Extract the [x, y] coordinate from the center of the cell holding the provided text.  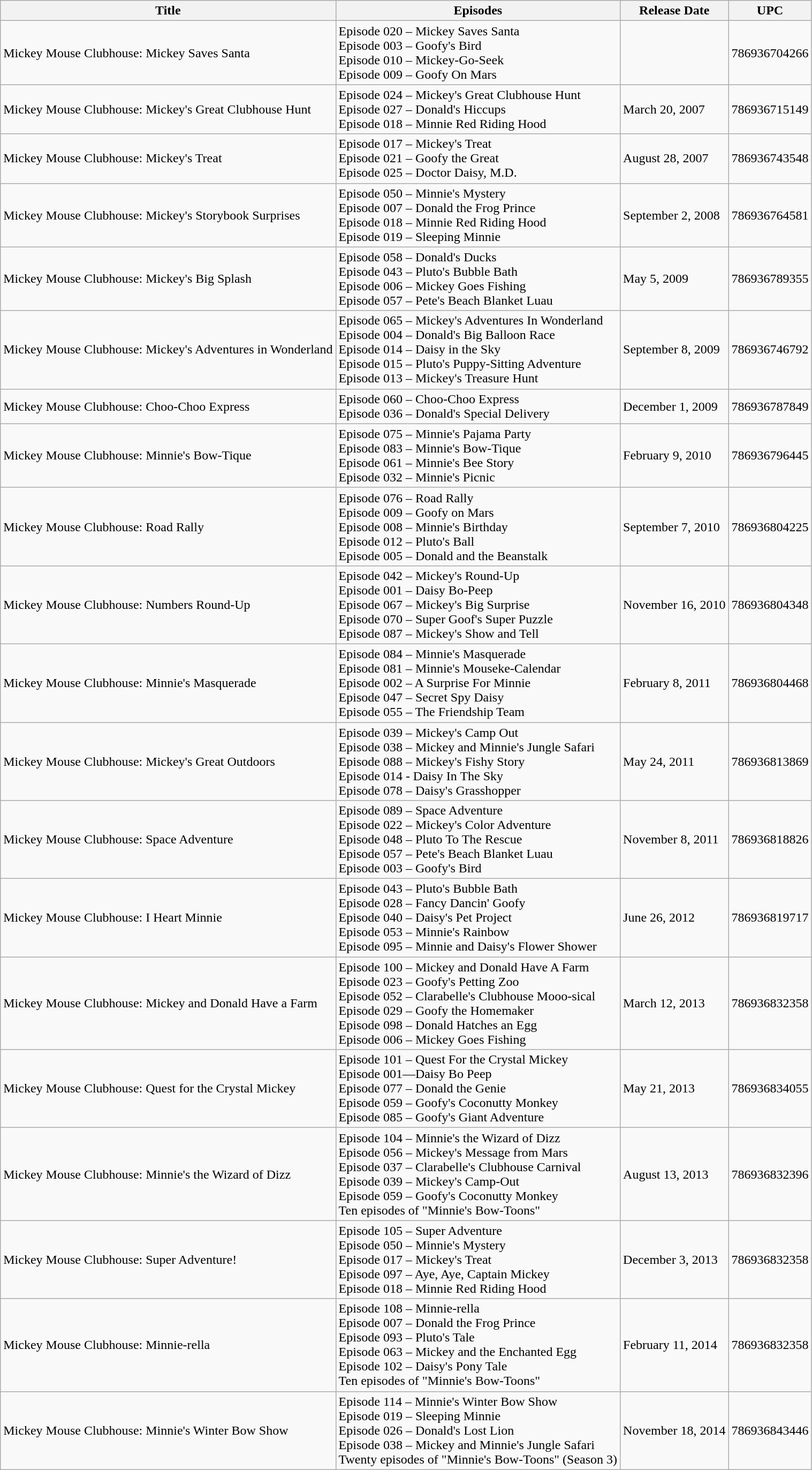
786936746792 [770, 350]
Episode 050 – Minnie's Mystery Episode 007 – Donald the Frog PrinceEpisode 018 – Minnie Red Riding HoodEpisode 019 – Sleeping Minnie [478, 215]
786936704266 [770, 52]
786936789355 [770, 278]
786936715149 [770, 109]
786936819717 [770, 918]
Mickey Mouse Clubhouse: Choo-Choo Express [168, 406]
Mickey Mouse Clubhouse: Mickey's Big Splash [168, 278]
Release Date [674, 11]
Episode 017 – Mickey's TreatEpisode 021 – Goofy the GreatEpisode 025 – Doctor Daisy, M.D. [478, 159]
May 21, 2013 [674, 1089]
November 8, 2011 [674, 840]
February 8, 2011 [674, 683]
786936804348 [770, 605]
February 11, 2014 [674, 1345]
786936834055 [770, 1089]
Mickey Mouse Clubhouse: Super Adventure! [168, 1260]
November 18, 2014 [674, 1430]
Episode 075 – Minnie's Pajama Party Episode 083 – Minnie's Bow-TiqueEpisode 061 – Minnie's Bee StoryEpisode 032 – Minnie's Picnic [478, 455]
November 16, 2010 [674, 605]
Mickey Mouse Clubhouse: Minnie's the Wizard of Dizz [168, 1174]
Mickey Mouse Clubhouse: Mickey Saves Santa [168, 52]
Episode 058 – Donald's DucksEpisode 043 – Pluto's Bubble BathEpisode 006 – Mickey Goes Fishing Episode 057 – Pete's Beach Blanket Luau [478, 278]
March 20, 2007 [674, 109]
Mickey Mouse Clubhouse: Mickey's Treat [168, 159]
September 7, 2010 [674, 526]
UPC [770, 11]
Mickey Mouse Clubhouse: Mickey's Great Outdoors [168, 761]
Mickey Mouse Clubhouse: I Heart Minnie [168, 918]
Mickey Mouse Clubhouse: Mickey's Great Clubhouse Hunt [168, 109]
September 8, 2009 [674, 350]
786936804468 [770, 683]
Episodes [478, 11]
June 26, 2012 [674, 918]
Episode 060 – Choo-Choo ExpressEpisode 036 – Donald's Special Delivery [478, 406]
May 5, 2009 [674, 278]
August 28, 2007 [674, 159]
786936813869 [770, 761]
786936743548 [770, 159]
Mickey Mouse Clubhouse: Road Rally [168, 526]
Mickey Mouse Clubhouse: Minnie's Bow-Tique [168, 455]
Mickey Mouse Clubhouse: Mickey and Donald Have a Farm [168, 1004]
Mickey Mouse Clubhouse: Space Adventure [168, 840]
786936843446 [770, 1430]
786936796445 [770, 455]
March 12, 2013 [674, 1004]
786936804225 [770, 526]
Mickey Mouse Clubhouse: Mickey's Storybook Surprises [168, 215]
Title [168, 11]
December 1, 2009 [674, 406]
Mickey Mouse Clubhouse: Minnie's Masquerade [168, 683]
February 9, 2010 [674, 455]
Mickey Mouse Clubhouse: Minnie's Winter Bow Show [168, 1430]
May 24, 2011 [674, 761]
Episode 020 – Mickey Saves SantaEpisode 003 – Goofy's BirdEpisode 010 – Mickey-Go-SeekEpisode 009 – Goofy On Mars [478, 52]
Episode 076 – Road RallyEpisode 009 – Goofy on MarsEpisode 008 – Minnie's BirthdayEpisode 012 – Pluto's BallEpisode 005 – Donald and the Beanstalk [478, 526]
Mickey Mouse Clubhouse: Mickey's Adventures in Wonderland [168, 350]
December 3, 2013 [674, 1260]
Episode 024 – Mickey's Great Clubhouse HuntEpisode 027 – Donald's HiccupsEpisode 018 – Minnie Red Riding Hood [478, 109]
September 2, 2008 [674, 215]
Mickey Mouse Clubhouse: Numbers Round-Up [168, 605]
786936787849 [770, 406]
Mickey Mouse Clubhouse: Quest for the Crystal Mickey [168, 1089]
786936764581 [770, 215]
786936818826 [770, 840]
786936832396 [770, 1174]
August 13, 2013 [674, 1174]
Mickey Mouse Clubhouse: Minnie-rella [168, 1345]
